From the cell containing the given text, extract its center point as (x, y) coordinate. 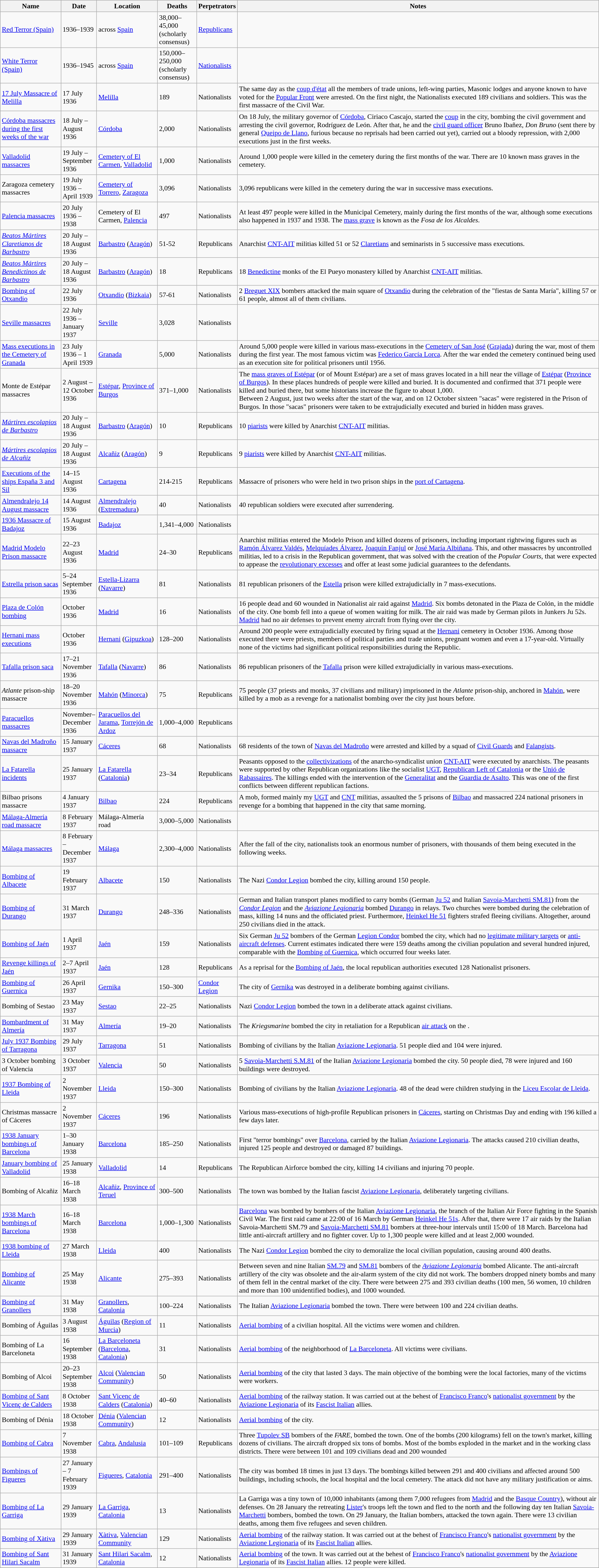
Name (31, 6)
Granollers, Catalonia (127, 1306)
2,300–4,000 (177, 849)
23 July 1936 – 1 April 1939 (79, 355)
The Italian Aviazione Legionaria bombed the town. There were between 100 and 224 civilian deaths. (418, 1306)
Bombing of Guernica (31, 987)
185–250 (177, 1144)
1,000–1,300 (177, 1223)
10 (177, 426)
189 (177, 97)
2 August – 12 October 1936 (79, 390)
Cemetery of Torrero, Zaragoza (127, 188)
68 residents of the town of Navas del Madroño were arrested and killed by a squad of Civil Guards and Falangists. (418, 746)
24–30 (177, 552)
Almendralejo 14 August massacre (31, 505)
Bilbao (127, 801)
3 August 1938 (79, 1325)
Bombing of Granollers (31, 1306)
Anarchist CNT-AIT militias killed 51 or 52 Claretians and seminarists in 5 successive mass executions. (418, 244)
1,341–4,000 (177, 525)
81 (177, 584)
25 January 1938 (79, 1167)
Bombing of Dénia (31, 1420)
196 (177, 1116)
Alcoi (Valencian Community) (127, 1377)
1,000–4,000 (177, 723)
3,000–5,000 (177, 821)
Notes (418, 6)
18 Benedictine monks of the El Pueyo monastery killed by Anarchist CNT-AIT militias. (418, 272)
Around 1,000 people were killed in the cemetery during the first months of the war. There are 10 known mass graves in the cemetery. (418, 161)
214-215 (177, 482)
Otxandio (Bizkaia) (127, 295)
Albacete (127, 880)
Navas del Madroño massacre (31, 746)
Mártires escolapios de Barbastro (31, 426)
15 January 1937 (79, 746)
18 July – August 1936 (79, 129)
Paracuellos massacres (31, 723)
The Republican Airforce bombed the city, killing 14 civilians and injuring 70 people. (418, 1167)
1–30 January 1938 (79, 1144)
10 piarists were killed by Anarchist CNT-AIT militias. (418, 426)
The Kriegsmarine bombed the city in retaliation for a Republican air attack on the . (418, 1026)
Hernani (Gipuzkoa) (127, 640)
Badajoz (127, 525)
Córdoba massacres during the first weeks of the war (31, 129)
1 April 1937 (79, 944)
22 July 1936 – January 1937 (79, 323)
4 January 1937 (79, 801)
Águilas (Region of Murcia) (127, 1325)
18 (177, 272)
25 May 1938 (79, 1278)
1938 March bombings of Barcelona (31, 1223)
31 March 1937 (79, 912)
Bombing of Sant Vicenç de Calders (31, 1401)
3,028 (177, 323)
128–200 (177, 640)
Zaragoza cemetery massacres (31, 188)
86 (177, 667)
Plaza de Colón bombing (31, 611)
19–20 (177, 1026)
Figueres, Catalonia (127, 1475)
19 July – September 1936 (79, 161)
Melilla (127, 97)
17 July 1936 (79, 97)
Bombing of Sestao (31, 1006)
Aerial bombing of a civilian hospital. All the victims were women and children. (418, 1325)
8 October 1938 (79, 1401)
Bombing of La Garriga (31, 1511)
25 January 1937 (79, 774)
Date (79, 6)
371–1,000 (177, 390)
400 (177, 1250)
291–400 (177, 1475)
Málaga-Almería road massacre (31, 821)
La Fatarella incidents (31, 774)
150,000–250,000 (scholarly consensus) (177, 65)
9 (177, 454)
31 (177, 1349)
Perpetrators (217, 6)
Bombing of Durango (31, 912)
Christmas massacre of Cáceres (31, 1116)
27 January – 7 February 1939 (79, 1475)
1938 January bombings of Barcelona (31, 1144)
300–500 (177, 1191)
La Barceloneta (Barcelona, Catalonia) (127, 1349)
After the fall of the city, nationalists took an enormous number of prisoners, with thousands of them being executed in the following weeks. (418, 849)
497 (177, 216)
Massacre of prisoners who were held in two prison ships in the port of Cartagena. (418, 482)
13 (177, 1511)
14 (177, 1167)
Xàtiva, Valencian Community (127, 1539)
159 (177, 944)
Estella-Lizarra (Navarre) (127, 584)
Almendralejo (Extremadura) (127, 505)
51 (177, 1045)
Málaga-Almería road (127, 821)
Mahón (Minorca) (127, 695)
16 September 1938 (79, 1349)
8 February – December 1937 (79, 849)
75 (177, 695)
22–23 August 1936 (79, 552)
Bilbao prisons massacre (31, 801)
Bombing of civilians by the Italian Aviazione Legionaria. 51 people died and 104 were injured. (418, 1045)
Tafalla prison saca (31, 667)
The Nazi Condor Legion bombed the city, killing around 150 people. (418, 880)
Málaga (127, 849)
Estépar, Province of Burgos (127, 390)
81 republican prisoners of the Estella prison were killed extrajudicially in 7 mass-executions. (418, 584)
Seville (127, 323)
3 October bombing of Valencia (31, 1065)
40–60 (177, 1401)
275–393 (177, 1278)
31 January 1939 (79, 1558)
1936–1939 (79, 30)
Sestao (127, 1006)
Alcañiz, Province of Teruel (127, 1191)
19 July 1936 – April 1939 (79, 188)
Estrella prison sacas (31, 584)
Tarragona (127, 1045)
23 May 1937 (79, 1006)
86 republican prisoners of the Tafalla prison were killed extrajudicially in various mass-executions. (418, 667)
15 August 1936 (79, 525)
5 Savoia-Marchetti S.M.81 of the Italian Aviazione Legionaria bombed the city. 50 people died, 78 were injured and 160 buildings were destroyed. (418, 1065)
Paracuellos del Jarama, Torrejón de Ardoz (127, 723)
14–15 August 1936 (79, 482)
Valladolid massacres (31, 161)
16 (177, 611)
31 May 1938 (79, 1306)
18 October 1938 (79, 1420)
Bombing of Alicante (31, 1278)
26 April 1937 (79, 987)
Monte de Estépar massacres (31, 390)
Granada (127, 355)
Alcañiz (Aragón) (127, 454)
Beatos Mártires Claretianos de Barbastro (31, 244)
Almería (127, 1026)
7 November 1938 (79, 1443)
3 October 1937 (79, 1065)
Atlante prison-ship massacre (31, 695)
Alicante (127, 1278)
Cemetery of El Carmen, Valladolid (127, 161)
128 (177, 967)
14 August 1936 (79, 505)
Valladolid (127, 1167)
22 July 1936 (79, 295)
Córdoba (127, 129)
3,096 (177, 188)
Condor Legion (217, 987)
Durango (127, 912)
51-52 (177, 244)
Gernika (127, 987)
July 1937 Bombing of Tarragona (31, 1045)
224 (177, 801)
20–23 September 1938 (79, 1377)
Málaga massacres (31, 849)
Deaths (177, 6)
Hernani mass executions (31, 640)
January bombing of Valladolid (31, 1167)
Bombing of Jaén (31, 944)
Bombing of Otxandio (31, 295)
Mass executions in the Cemetery of Granada (31, 355)
Red Terror (Spain) (31, 30)
Various mass-executions of high-profile Republican prisoners in Cáceres, starting on Christmas Day and ending with 196 killed a few days later. (418, 1116)
The Nazi Condor Legion bombed the city to demoralize the local civilian population, causing around 400 deaths. (418, 1250)
38,000–45,000 (scholarly consensus) (177, 30)
1,000 (177, 161)
17 July Massacre of Melilla (31, 97)
Cartagena (127, 482)
Revenge killings of Jaén (31, 967)
November–December 1936 (79, 723)
17–21 November 1936 (79, 667)
Nazi Condor Legion bombed the town in a deliberate attack against civilians. (418, 1006)
11 (177, 1325)
Bombing of Alcañiz (31, 1191)
5,000 (177, 355)
As a reprisal for the Bombing of Jaén, the local republican authorities executed 128 Nationalist prisoners. (418, 967)
Aerial bombing of the neighborhood of La Barceloneta. All victims were civilians. (418, 1349)
Sant Hilari Sacalm, Catalonia (127, 1558)
20 July 1936 – 1938 (79, 216)
Bombing of civilians by the Italian Aviazione Legionaria. 48 of the dead were children studying in the Liceu Escolar de Lleida. (418, 1089)
Tafalla (Navarre) (127, 667)
19 February 1937 (79, 880)
Aerial bombing of the city that lasted 3 days. The main objective of the bombing were the local factories, many of the victims were workers. (418, 1377)
Bombings of Figueres (31, 1475)
Bombing of Albacete (31, 880)
Aerial bombing of the city. (418, 1420)
Cemetery of El Carmen, Palencia (127, 216)
1936–1945 (79, 65)
Valencia (127, 1065)
Seville massacres (31, 323)
101–109 (177, 1443)
1937 Bombing of Lleida (31, 1089)
129 (177, 1539)
2–7 April 1937 (79, 967)
8 February 1937 (79, 821)
Bombing of Alcoi (31, 1377)
Bombing of Cabra (31, 1443)
Dénia (Valencian Community) (127, 1420)
Bombing of La Barceloneta (31, 1349)
Madrid Modelo Prison massacre (31, 552)
27 March 1938 (79, 1250)
40 (177, 505)
Bombing of Sant Hilari Sacalm (31, 1558)
1936 Massacre of Badajoz (31, 525)
29 July 1937 (79, 1045)
Location (127, 6)
Bombardment of Almería (31, 1026)
22–25 (177, 1006)
40 republican soldiers were executed after surrendering. (418, 505)
Sant Vicenç de Calders (Catalonia) (127, 1401)
248–336 (177, 912)
Executions of the ships España 3 and Sil (31, 482)
150 (177, 880)
Beatos Mártires Benedictinos de Barbastro (31, 272)
18–20 November 1936 (79, 695)
La Fatarella (Catalonia) (127, 774)
White Terror (Spain) (31, 65)
2,000 (177, 129)
68 (177, 746)
31 May 1937 (79, 1026)
57-61 (177, 295)
23–34 (177, 774)
La Garriga, Catalonia (127, 1511)
1938 bombing of Lleida (31, 1250)
The town was bombed by the Italian fascist Aviazione Legionaria, deliberately targeting civilians. (418, 1191)
Bombing of Xàtiva (31, 1539)
100–224 (177, 1306)
9 piarists were killed by Anarchist CNT-AIT militias. (418, 454)
The city of Gernika was destroyed in a deliberate bombing against civilians. (418, 987)
Bombing of Águilas (31, 1325)
Cabra, Andalusia (127, 1443)
5–24 September 1936 (79, 584)
Palencia massacres (31, 216)
Mártires escolapios de Alcañiz (31, 454)
3,096 republicans were killed in the cemetery during the war in successive mass executions. (418, 188)
